Return the (x, y) coordinate for the center point of the cell that contains the specified text.  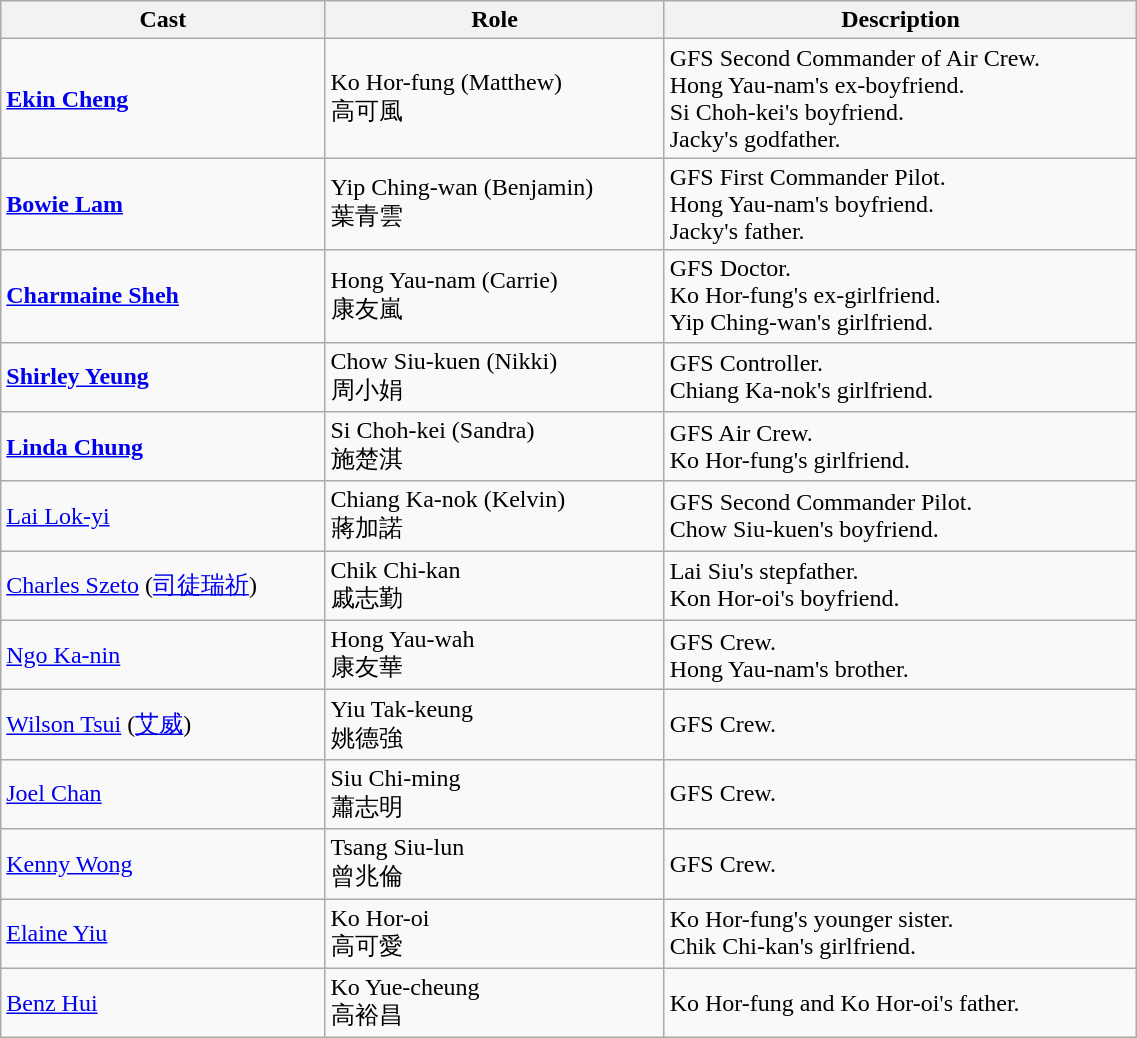
GFS Doctor. Ko Hor-fung's ex-girlfriend. Yip Ching-wan's girlfriend. (900, 296)
GFS Second Commander Pilot. Chow Siu-kuen's boyfriend. (900, 516)
Linda Chung (163, 447)
GFS Air Crew. Ko Hor-fung's girlfriend. (900, 447)
Si Choh-kei (Sandra) 施楚淇 (494, 447)
Ko Hor-fung (Matthew) 高可風 (494, 98)
Role (494, 20)
Siu Chi-ming 蕭志明 (494, 794)
Chik Chi-kan 戚志勤 (494, 586)
Tsang Siu-lun 曾兆倫 (494, 864)
GFS Crew. Hong Yau-nam's brother. (900, 655)
Bowie Lam (163, 204)
Yiu Tak-keung 姚德強 (494, 725)
Benz Hui (163, 1003)
Cast (163, 20)
Lai Lok-yi (163, 516)
Wilson Tsui (艾威) (163, 725)
Chiang Ka-nok (Kelvin) 蔣加諾 (494, 516)
Charmaine Sheh (163, 296)
Charles Szeto (司徒瑞祈) (163, 586)
Shirley Yeung (163, 377)
GFS Controller. Chiang Ka-nok's girlfriend. (900, 377)
Hong Yau-nam (Carrie) 康友嵐 (494, 296)
Ko Hor-oi 高可愛 (494, 933)
Yip Ching-wan (Benjamin) 葉青雲 (494, 204)
Ko Hor-fung's younger sister. Chik Chi-kan's girlfriend. (900, 933)
Ko Hor-fung and Ko Hor-oi's father. (900, 1003)
Kenny Wong (163, 864)
Ko Yue-cheung 高裕昌 (494, 1003)
Chow Siu-kuen (Nikki) 周小娟 (494, 377)
Ngo Ka-nin (163, 655)
Lai Siu's stepfather. Kon Hor-oi's boyfriend. (900, 586)
Hong Yau-wah 康友華 (494, 655)
Elaine Yiu (163, 933)
Joel Chan (163, 794)
GFS First Commander Pilot. Hong Yau-nam's boyfriend. Jacky's father. (900, 204)
Ekin Cheng (163, 98)
Description (900, 20)
GFS Second Commander of Air Crew. Hong Yau-nam's ex-boyfriend. Si Choh-kei's boyfriend. Jacky's godfather. (900, 98)
